Identify which cell holds the provided text, then report its (x, y) central coordinate. 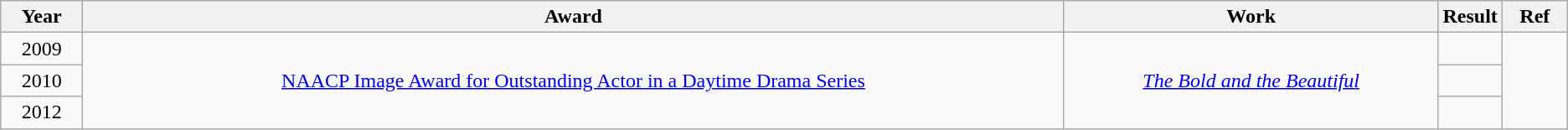
Result (1470, 17)
2009 (42, 49)
2012 (42, 112)
Ref (1534, 17)
Award (574, 17)
2010 (42, 81)
Year (42, 17)
NAACP Image Award for Outstanding Actor in a Daytime Drama Series (574, 81)
Work (1251, 17)
The Bold and the Beautiful (1251, 81)
